Pinpoint the cell where the given text exists, returning its [x, y] midpoint coordinate. 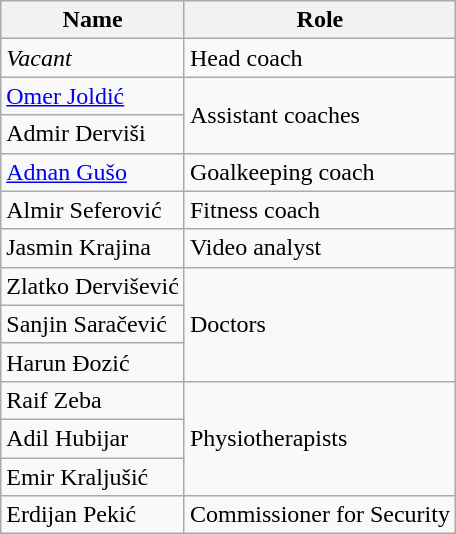
Erdijan Pekić [93, 515]
Commissioner for Security [320, 515]
Vacant [93, 58]
Omer Joldić [93, 96]
Raif Zeba [93, 400]
Zlatko Dervišević [93, 286]
Fitness coach [320, 210]
Emir Kraljušić [93, 477]
Almir Seferović [93, 210]
Role [320, 20]
Admir Derviši [93, 134]
Name [93, 20]
Doctors [320, 324]
Goalkeeping coach [320, 172]
Adnan Gušo [93, 172]
Physiotherapists [320, 438]
Jasmin Krajina [93, 248]
Video analyst [320, 248]
Harun Đozić [93, 362]
Assistant coaches [320, 115]
Adil Hubijar [93, 438]
Head coach [320, 58]
Sanjin Saračević [93, 324]
